Find where the given text appears and provide that cell's center as (X, Y) coordinate. 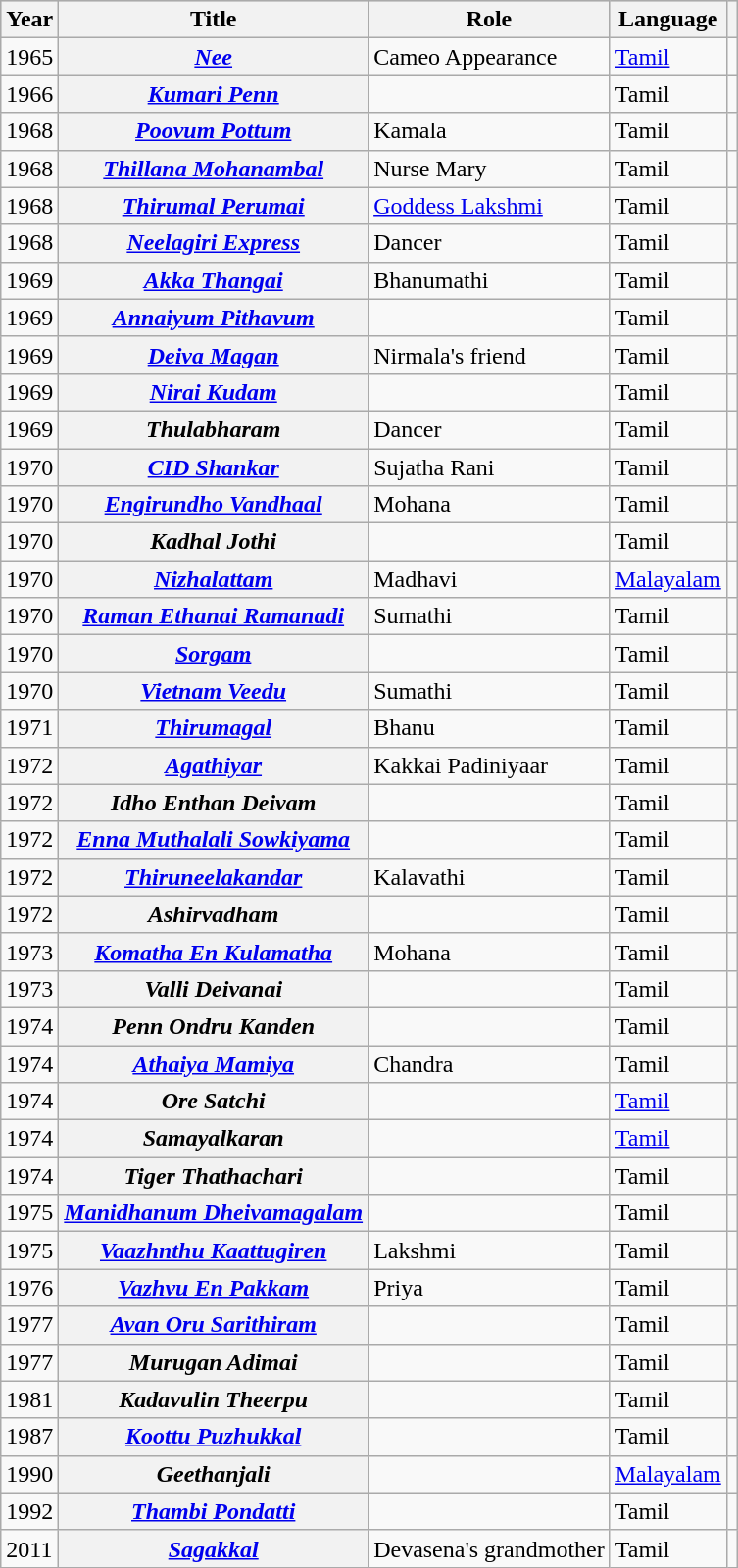
Nizhalattam (214, 579)
Lakshmi (490, 1250)
Title (214, 20)
Chandra (490, 1063)
Neelagiri Express (214, 243)
Engirundho Vandhaal (214, 505)
CID Shankar (214, 467)
Vaazhnthu Kaattugiren (214, 1250)
Thirumal Perumai (214, 206)
Ore Satchi (214, 1102)
2011 (29, 1548)
Poovum Pottum (214, 131)
1990 (29, 1474)
Kamala (490, 131)
1992 (29, 1511)
Kalavathi (490, 877)
1965 (29, 57)
Avan Oru Sarithiram (214, 1325)
Kadhal Jothi (214, 542)
Thillana Mohanambal (214, 169)
Cameo Appearance (490, 57)
1981 (29, 1399)
Komatha En Kulamatha (214, 952)
Raman Ethanai Ramanadi (214, 616)
Geethanjali (214, 1474)
Enna Muthalali Sowkiyama (214, 840)
Kakkai Padiniyaar (490, 765)
1987 (29, 1437)
Nirai Kudam (214, 392)
1966 (29, 94)
Nirmala's friend (490, 355)
Nurse Mary (490, 169)
Athaiya Mamiya (214, 1063)
Kadavulin Theerpu (214, 1399)
Vietnam Veedu (214, 691)
Samayalkaran (214, 1139)
Madhavi (490, 579)
Valli Deivanai (214, 989)
Sorgam (214, 654)
Akka Thangai (214, 280)
Priya (490, 1288)
Thulabharam (214, 429)
Bhanumathi (490, 280)
Ashirvadham (214, 914)
Sujatha Rani (490, 467)
Koottu Puzhukkal (214, 1437)
Idho Enthan Deivam (214, 803)
Nee (214, 57)
Language (668, 20)
Year (29, 20)
Agathiyar (214, 765)
1971 (29, 728)
1976 (29, 1288)
Deiva Magan (214, 355)
Thambi Pondatti (214, 1511)
Sagakkal (214, 1548)
Manidhanum Dheivamagalam (214, 1213)
Goddess Lakshmi (490, 206)
Thirumagal (214, 728)
Devasena's grandmother (490, 1548)
Tiger Thathachari (214, 1176)
Annaiyum Pithavum (214, 318)
Role (490, 20)
Kumari Penn (214, 94)
Vazhvu En Pakkam (214, 1288)
Thiruneelakandar (214, 877)
Bhanu (490, 728)
Murugan Adimai (214, 1362)
Penn Ondru Kanden (214, 1026)
